For the text-containing cell, return its midpoint in (X, Y) coordinate format. 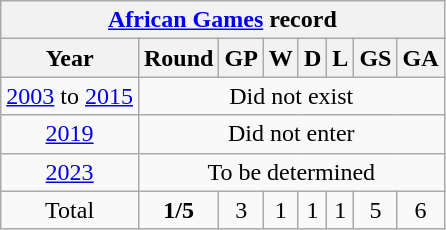
Total (70, 210)
Round (178, 58)
5 (376, 210)
1/5 (178, 210)
Did not enter (291, 134)
To be determined (291, 172)
3 (241, 210)
W (280, 58)
L (340, 58)
African Games record (222, 20)
2003 to 2015 (70, 96)
Year (70, 58)
GS (376, 58)
2019 (70, 134)
GP (241, 58)
GA (420, 58)
2023 (70, 172)
6 (420, 210)
Did not exist (291, 96)
D (312, 58)
